Locate the cell with the specified text and output its [X, Y] center coordinate. 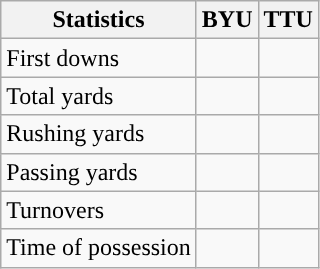
TTU [288, 20]
Time of possession [99, 248]
Statistics [99, 20]
Turnovers [99, 210]
Rushing yards [99, 134]
First downs [99, 58]
Total yards [99, 96]
Passing yards [99, 172]
BYU [227, 20]
